Output the [x, y] coordinate of the center of the cell containing the given text.  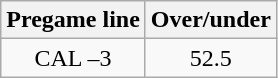
Pregame line [74, 20]
CAL –3 [74, 58]
52.5 [210, 58]
Over/under [210, 20]
